For the text-containing cell, return its midpoint in [X, Y] coordinate format. 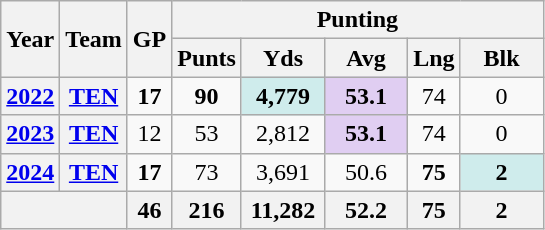
3,691 [282, 172]
Blk [502, 58]
52.2 [366, 210]
Lng [434, 58]
53 [207, 134]
46 [149, 210]
Yds [282, 58]
2024 [30, 172]
2023 [30, 134]
12 [149, 134]
Punting [358, 20]
Avg [366, 58]
2,812 [282, 134]
Punts [207, 58]
50.6 [366, 172]
Year [30, 39]
GP [149, 39]
4,779 [282, 96]
216 [207, 210]
90 [207, 96]
2022 [30, 96]
73 [207, 172]
11,282 [282, 210]
Team [94, 39]
